Detect which cell encompasses the target text, then output its [x, y] center coordinate. 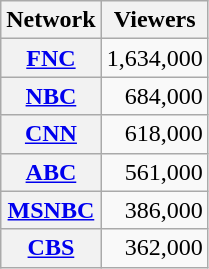
CBS [51, 248]
561,000 [154, 172]
362,000 [154, 248]
CNN [51, 134]
684,000 [154, 96]
Network [51, 20]
MSNBC [51, 210]
1,634,000 [154, 58]
618,000 [154, 134]
386,000 [154, 210]
FNC [51, 58]
ABC [51, 172]
Viewers [154, 20]
NBC [51, 96]
